Detect which cell encompasses the target text, then output its (X, Y) center coordinate. 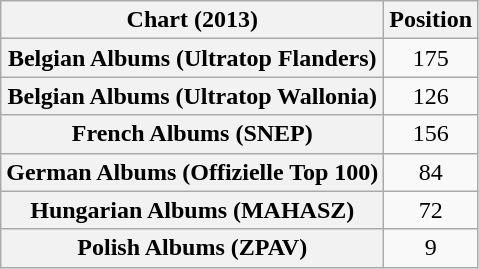
126 (431, 96)
Hungarian Albums (MAHASZ) (192, 210)
German Albums (Offizielle Top 100) (192, 172)
Belgian Albums (Ultratop Wallonia) (192, 96)
84 (431, 172)
175 (431, 58)
Chart (2013) (192, 20)
72 (431, 210)
156 (431, 134)
French Albums (SNEP) (192, 134)
Belgian Albums (Ultratop Flanders) (192, 58)
9 (431, 248)
Position (431, 20)
Polish Albums (ZPAV) (192, 248)
